Determine the [x, y] coordinate at the center of the cell enclosing the given text.  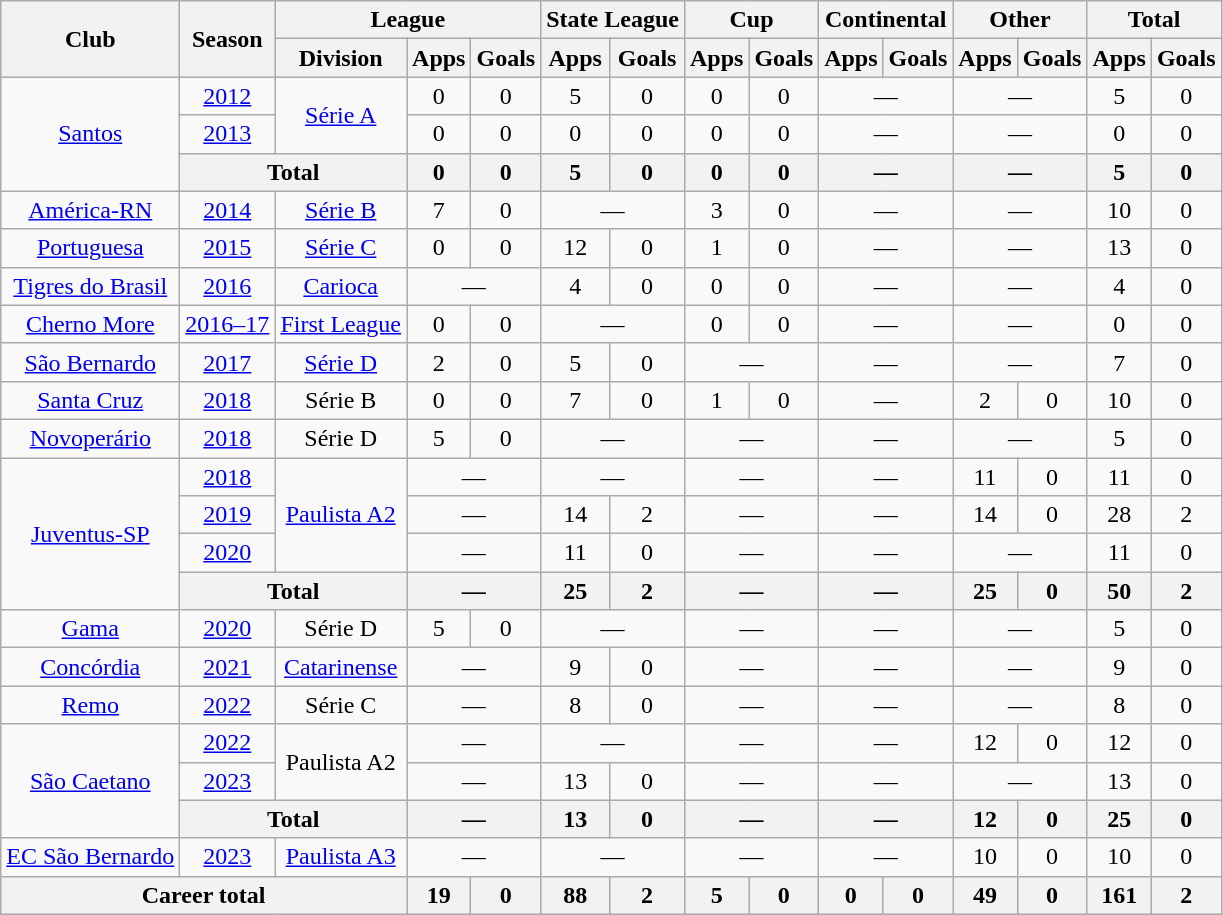
19 [439, 895]
Other [1020, 20]
Cherno More [90, 324]
49 [985, 895]
Paulista A3 [341, 857]
São Caetano [90, 781]
Season [228, 39]
88 [576, 895]
2016 [228, 286]
Club [90, 39]
2013 [228, 134]
Catarinense [341, 667]
Cup [751, 20]
Santos [90, 134]
State League [613, 20]
EC São Bernardo [90, 857]
161 [1119, 895]
2016–17 [228, 324]
Concórdia [90, 667]
50 [1119, 591]
First League [341, 324]
28 [1119, 515]
3 [716, 210]
Gama [90, 629]
Carioca [341, 286]
Série A [341, 115]
Juventus-SP [90, 534]
2019 [228, 515]
Santa Cruz [90, 400]
Career total [204, 895]
São Bernardo [90, 362]
League [408, 20]
2015 [228, 248]
Division [341, 58]
2021 [228, 667]
2017 [228, 362]
Continental [886, 20]
Tigres do Brasil [90, 286]
Remo [90, 705]
Portuguesa [90, 248]
2014 [228, 210]
Novoperário [90, 438]
2012 [228, 96]
América-RN [90, 210]
